Return the [x, y] coordinate for the center point of the cell that contains the specified text.  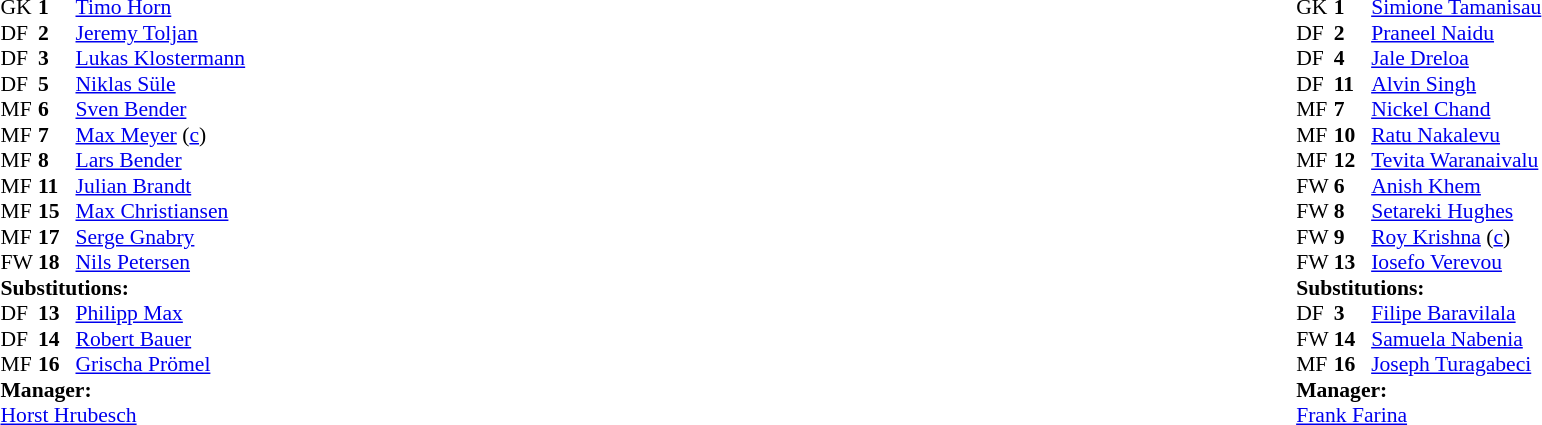
Filipe Baravilala [1456, 313]
Nickel Chand [1456, 109]
Joseph Turagabeci [1456, 365]
Ratu Nakalevu [1456, 135]
Jale Dreloa [1456, 59]
4 [1353, 59]
Philipp Max [161, 313]
Tevita Waranaivalu [1456, 161]
Setareki Hughes [1456, 211]
Grischa Prömel [161, 365]
5 [57, 84]
Alvin Singh [1456, 84]
Niklas Süle [161, 84]
Sven Bender [161, 109]
Robert Bauer [161, 339]
Serge Gnabry [161, 237]
Iosefo Verevou [1456, 263]
17 [57, 237]
Max Meyer (c) [161, 135]
18 [57, 263]
9 [1353, 237]
Nils Petersen [161, 263]
Jeremy Toljan [161, 33]
15 [57, 211]
Samuela Nabenia [1456, 339]
12 [1353, 161]
10 [1353, 135]
Lukas Klostermann [161, 59]
Max Christiansen [161, 211]
Julian Brandt [161, 186]
Roy Krishna (c) [1456, 237]
Lars Bender [161, 161]
Anish Khem [1456, 186]
Praneel Naidu [1456, 33]
